Extract the (X, Y) coordinate from the center of the cell holding the provided text.  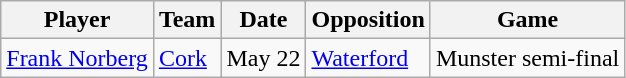
Team (187, 20)
Game (527, 20)
Cork (187, 58)
Player (78, 20)
Frank Norberg (78, 58)
Date (264, 20)
Munster semi-final (527, 58)
Waterford (368, 58)
Opposition (368, 20)
May 22 (264, 58)
